Locate the cell with the specified text and output its (x, y) center coordinate. 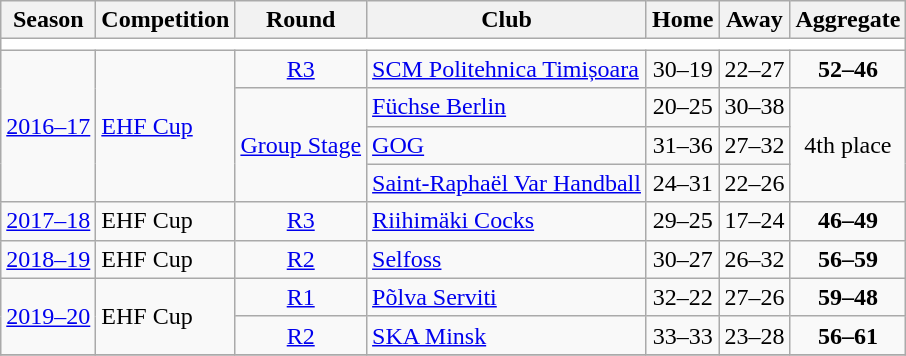
Põlva Serviti (507, 297)
52–46 (848, 69)
2018–19 (48, 259)
2016–17 (48, 126)
GOG (507, 145)
SCM Politehnica Timișoara (507, 69)
Home (682, 20)
26–32 (754, 259)
Aggregate (848, 20)
17–24 (754, 221)
2017–18 (48, 221)
Saint-Raphaël Var Handball (507, 183)
30–27 (682, 259)
31–36 (682, 145)
2019–20 (48, 316)
33–33 (682, 335)
Season (48, 20)
27–26 (754, 297)
23–28 (754, 335)
Away (754, 20)
56–61 (848, 335)
30–38 (754, 107)
Group Stage (301, 145)
29–25 (682, 221)
27–32 (754, 145)
32–22 (682, 297)
56–59 (848, 259)
R1 (301, 297)
Riihimäki Cocks (507, 221)
20–25 (682, 107)
Füchse Berlin (507, 107)
Selfoss (507, 259)
24–31 (682, 183)
4th place (848, 145)
46–49 (848, 221)
59–48 (848, 297)
Round (301, 20)
Competition (166, 20)
Club (507, 20)
30–19 (682, 69)
22–27 (754, 69)
SKA Minsk (507, 335)
22–26 (754, 183)
